Output the (X, Y) coordinate of the center of the cell containing the given text.  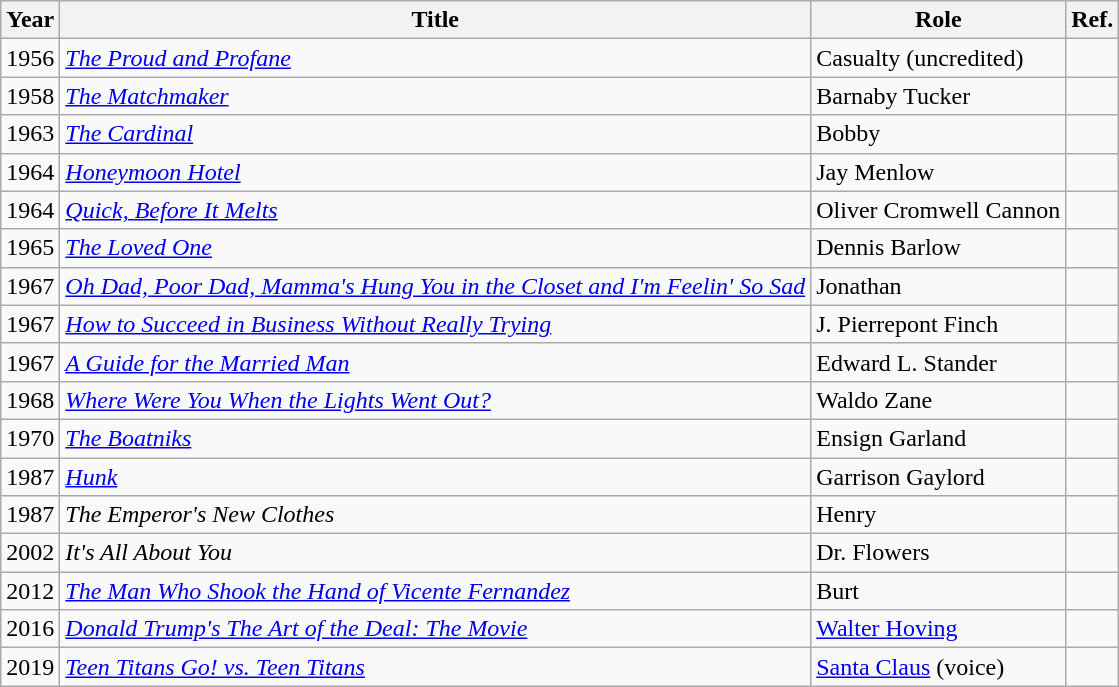
Honeymoon Hotel (436, 172)
The Man Who Shook the Hand of Vicente Fernandez (436, 591)
Teen Titans Go! vs. Teen Titans (436, 667)
1968 (30, 400)
The Emperor's New Clothes (436, 515)
Where Were You When the Lights Went Out? (436, 400)
Donald Trump's The Art of the Deal: The Movie (436, 629)
The Loved One (436, 248)
The Boatniks (436, 438)
Santa Claus (voice) (938, 667)
Jonathan (938, 286)
A Guide for the Married Man (436, 362)
The Proud and Profane (436, 58)
Ensign Garland (938, 438)
Year (30, 20)
Oliver Cromwell Cannon (938, 210)
Quick, Before It Melts (436, 210)
2002 (30, 553)
Role (938, 20)
1970 (30, 438)
2016 (30, 629)
The Cardinal (436, 134)
1956 (30, 58)
Waldo Zane (938, 400)
How to Succeed in Business Without Really Trying (436, 324)
Bobby (938, 134)
Barnaby Tucker (938, 96)
2019 (30, 667)
Walter Hoving (938, 629)
1963 (30, 134)
1958 (30, 96)
Burt (938, 591)
Casualty (uncredited) (938, 58)
Garrison Gaylord (938, 477)
Edward L. Stander (938, 362)
Jay Menlow (938, 172)
Henry (938, 515)
It's All About You (436, 553)
J. Pierrepont Finch (938, 324)
Dennis Barlow (938, 248)
2012 (30, 591)
The Matchmaker (436, 96)
Title (436, 20)
Oh Dad, Poor Dad, Mamma's Hung You in the Closet and I'm Feelin' So Sad (436, 286)
Hunk (436, 477)
1965 (30, 248)
Dr. Flowers (938, 553)
Ref. (1092, 20)
